Locate the cell with the specified text and output its (x, y) center coordinate. 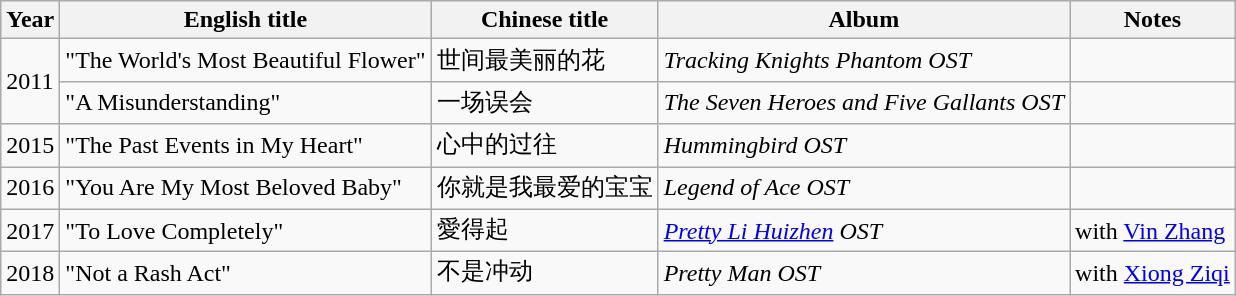
一场误会 (544, 102)
Chinese title (544, 20)
Pretty Man OST (864, 274)
with Xiong Ziqi (1153, 274)
Pretty Li Huizhen OST (864, 230)
2016 (30, 188)
with Vin Zhang (1153, 230)
"A Misunderstanding" (246, 102)
"The World's Most Beautiful Flower" (246, 60)
Album (864, 20)
2011 (30, 82)
"You Are My Most Beloved Baby" (246, 188)
"Not a Rash Act" (246, 274)
心中的过往 (544, 146)
English title (246, 20)
世间最美丽的花 (544, 60)
The Seven Heroes and Five Gallants OST (864, 102)
不是冲动 (544, 274)
2018 (30, 274)
Tracking Knights Phantom OST (864, 60)
Hummingbird OST (864, 146)
Notes (1153, 20)
2015 (30, 146)
愛得起 (544, 230)
Year (30, 20)
2017 (30, 230)
"To Love Completely" (246, 230)
"The Past Events in My Heart" (246, 146)
Legend of Ace OST (864, 188)
你就是我最爱的宝宝 (544, 188)
